Return (x, y) of the center of cell containing provided text 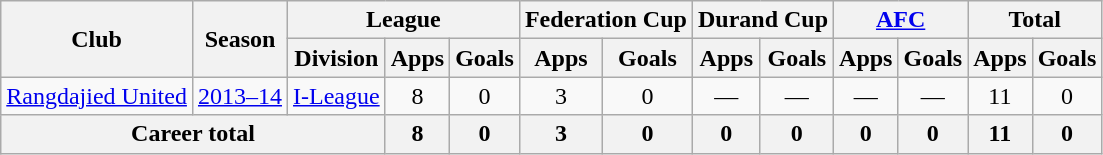
Division (337, 58)
Season (240, 39)
Durand Cup (762, 20)
Career total (193, 134)
AFC (901, 20)
2013–14 (240, 96)
League (404, 20)
Total (1035, 20)
I-League (337, 96)
Federation Cup (606, 20)
Club (97, 39)
Rangdajied United (97, 96)
